Identify which cell holds the provided text, then report its [x, y] central coordinate. 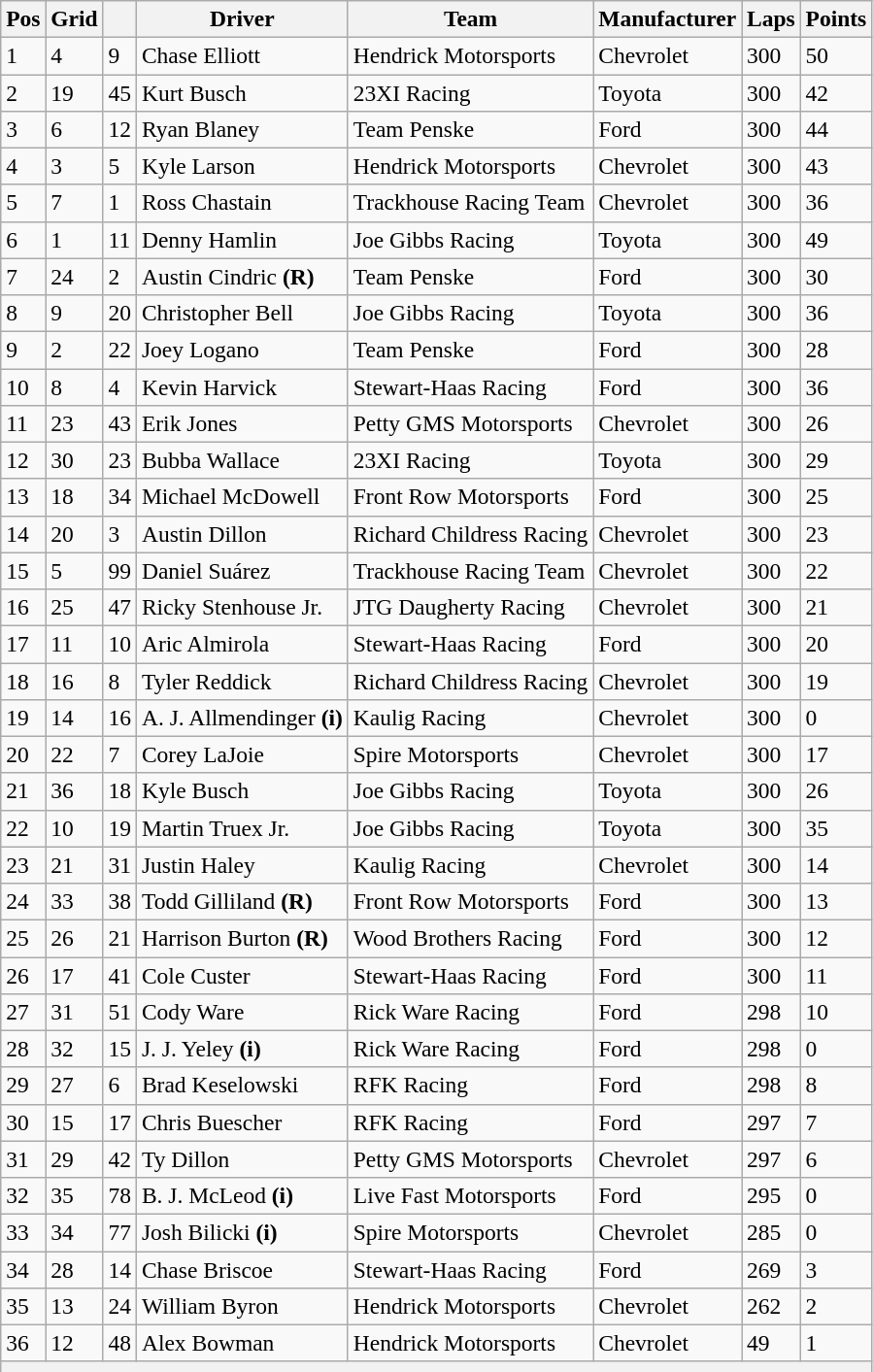
51 [119, 1012]
77 [119, 1232]
Grid [74, 18]
38 [119, 901]
Justin Haley [242, 865]
Ty Dillon [242, 1159]
Ryan Blaney [242, 129]
Manufacturer [668, 18]
Chase Briscoe [242, 1269]
Harrison Burton (R) [242, 938]
A. J. Allmendinger (i) [242, 718]
Ross Chastain [242, 203]
Josh Bilicki (i) [242, 1232]
78 [119, 1195]
Ricky Stenhouse Jr. [242, 607]
Driver [242, 18]
Kurt Busch [242, 92]
Aric Almirola [242, 644]
Austin Cindric (R) [242, 277]
Daniel Suárez [242, 571]
Cole Custer [242, 975]
Michael McDowell [242, 497]
48 [119, 1343]
Bubba Wallace [242, 460]
Chris Buescher [242, 1122]
Laps [771, 18]
269 [771, 1269]
50 [836, 55]
47 [119, 607]
Christopher Bell [242, 313]
285 [771, 1232]
Martin Truex Jr. [242, 828]
Wood Brothers Racing [470, 938]
99 [119, 571]
Kevin Harvick [242, 386]
Brad Keselowski [242, 1086]
JTG Daugherty Racing [470, 607]
Chase Elliott [242, 55]
Cody Ware [242, 1012]
Kyle Busch [242, 791]
Tyler Reddick [242, 681]
Live Fast Motorsports [470, 1195]
J. J. Yeley (i) [242, 1049]
44 [836, 129]
William Byron [242, 1306]
Pos [23, 18]
Erik Jones [242, 423]
B. J. McLeod (i) [242, 1195]
45 [119, 92]
Alex Bowman [242, 1343]
Todd Gilliland (R) [242, 901]
Austin Dillon [242, 534]
Points [836, 18]
Denny Hamlin [242, 240]
41 [119, 975]
Team [470, 18]
Kyle Larson [242, 166]
262 [771, 1306]
Joey Logano [242, 350]
295 [771, 1195]
Corey LaJoie [242, 754]
